Capture the cell that displays the provided text and extract its (x, y) central coordinate. 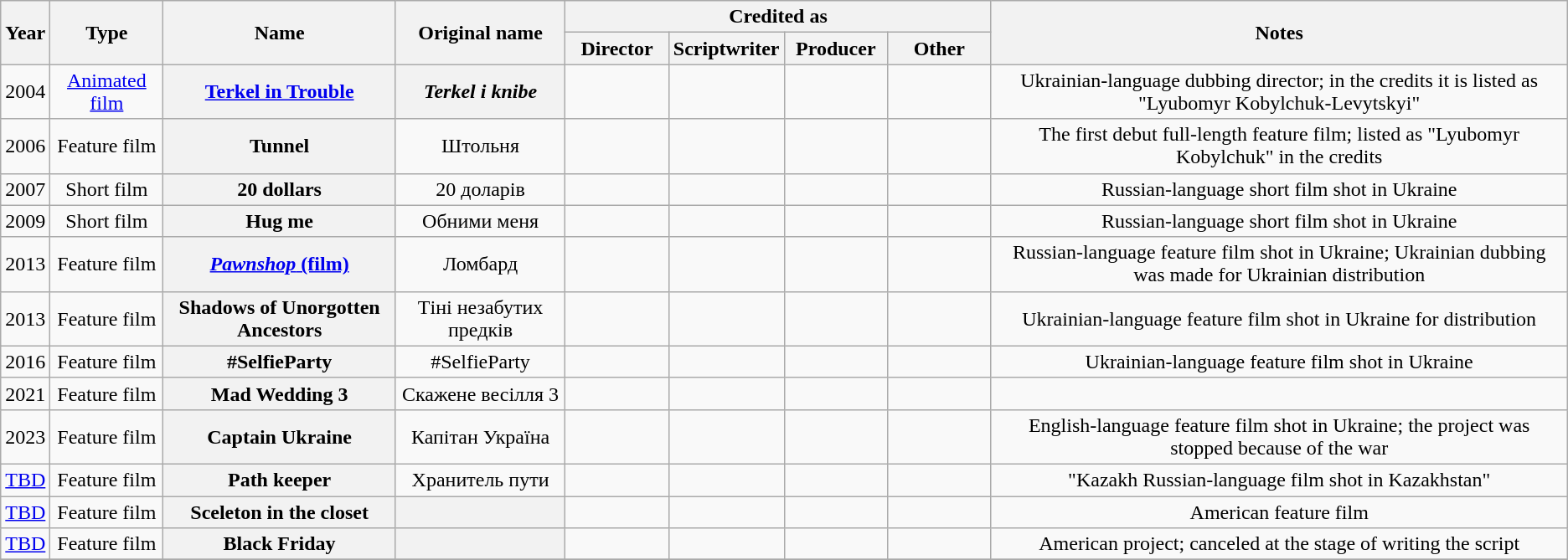
Ukrainian-language dubbing director; in the credits it is listed as "Lyubomyr Kobylchuk-Levytskyi" (1279, 92)
Year (25, 33)
Scriptwriter (726, 49)
Captain Ukraine (280, 437)
Ukrainian-language feature film shot in Ukraine for distribution (1279, 318)
Animated film (107, 92)
Shadows of Unorgotten Ancestors (280, 318)
Обними меня (480, 221)
2023 (25, 437)
2021 (25, 393)
Terkel i knibe (480, 92)
Russian-language feature film shot in Ukraine; Ukrainian dubbing was made for Ukrainian distribution (1279, 265)
2016 (25, 362)
Terkel in Trouble (280, 92)
Sceleton in the closet (280, 511)
Hug me (280, 221)
Name (280, 33)
Штольня (480, 146)
Mad Wedding 3 (280, 393)
2007 (25, 189)
Tunnel (280, 146)
The first debut full-length feature film; listed as "Lyubomyr Kobylchuk" in the credits (1279, 146)
Original name (480, 33)
Other (940, 49)
Ломбард (480, 265)
Black Friday (280, 544)
Credited as (778, 17)
Скажене весілля 3 (480, 393)
Type (107, 33)
Хранитель пути (480, 480)
Тіні незабутих предків (480, 318)
20 dollars (280, 189)
Director (617, 49)
American project; canceled at the stage of writing the script (1279, 544)
Pawnshop (film) (280, 265)
2004 (25, 92)
20 доларів (480, 189)
Капітан Україна (480, 437)
Producer (836, 49)
American feature film (1279, 511)
Ukrainian-language feature film shot in Ukraine (1279, 362)
English-language feature film shot in Ukraine; the project was stopped because of the war (1279, 437)
2009 (25, 221)
"Kazakh Russian-language film shot in Kazakhstan" (1279, 480)
2006 (25, 146)
Notes (1279, 33)
Path keeper (280, 480)
